Provide the (X, Y) coordinate of the cell's center where the given text is located.  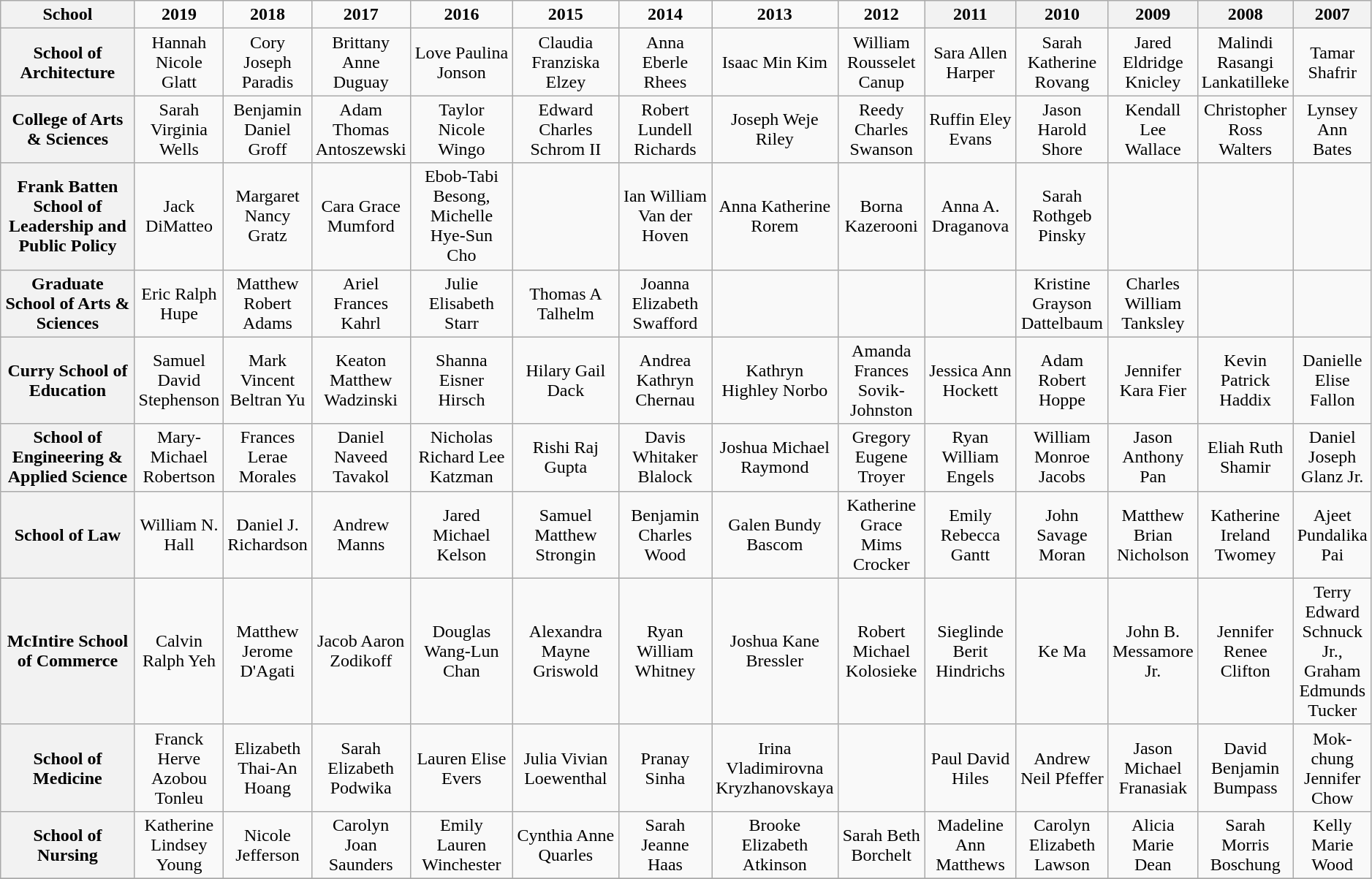
Alicia Marie Dean (1153, 845)
Joshua Kane Bressler (775, 651)
Davis Whitaker Blalock (665, 457)
Joseph Weje Riley (775, 129)
Borna Kazerooni (882, 216)
School of Architecture (67, 62)
Julie Elisabeth Starr (461, 303)
Andrea Kathryn Chernau (665, 380)
Jack DiMatteo (179, 216)
School (67, 15)
McIntire School of Commerce (67, 651)
Sarah Rothgeb Pinsky (1061, 216)
Hannah Nicole Glatt (179, 62)
School of Nursing (67, 845)
2012 (882, 15)
Charles William Tanksley (1153, 303)
Brittany Anne Duguay (361, 62)
2018 (268, 15)
Ariel Frances Kahrl (361, 303)
Lauren Elise Evers (461, 767)
Ryan William Engels (970, 457)
Cory Joseph Paradis (268, 62)
Sarah Morris Boschung (1246, 845)
Carolyn Joan Saunders (361, 845)
Irina Vladimirovna Kryzhanovskaya (775, 767)
Matthew Jerome D'Agati (268, 651)
Terry Edward Schnuck Jr., Graham Edmunds Tucker (1332, 651)
Matthew Brian Nicholson (1153, 535)
Sarah Katherine Rovang (1061, 62)
Cara Grace Mumford (361, 216)
William Rousselet Canup (882, 62)
Adam Robert Hoppe (1061, 380)
Christopher Ross Walters (1246, 129)
2016 (461, 15)
Thomas A Talhelm (566, 303)
Jennifer Kara Fier (1153, 380)
Emily Lauren Winchester (461, 845)
Sarah Virginia Wells (179, 129)
Claudia Franziska Elzey (566, 62)
2015 (566, 15)
Katherine Lindsey Young (179, 845)
Kathryn Highley Norbo (775, 380)
Hilary Gail Dack (566, 380)
Robert Lundell Richards (665, 129)
Shanna Eisner Hirsch (461, 380)
2017 (361, 15)
Anna Katherine Rorem (775, 216)
Andrew Manns (361, 535)
Julia Vivian Loewenthal (566, 767)
School of Law (67, 535)
Andrew Neil Pfeffer (1061, 767)
Sarah Beth Borchelt (882, 845)
Katherine Grace Mims Crocker (882, 535)
Kevin Patrick Haddix (1246, 380)
College of Arts & Sciences (67, 129)
Carolyn Elizabeth Lawson (1061, 845)
Alexandra Mayne Griswold (566, 651)
Nicole Jefferson (268, 845)
Mok-chung Jennifer Chow (1332, 767)
Graduate School of Arts & Sciences (67, 303)
Taylor Nicole Wingo (461, 129)
John B. Messamore Jr. (1153, 651)
Ian William Van der Hoven (665, 216)
David Benjamin Bumpass (1246, 767)
Nicholas Richard Lee Katzman (461, 457)
Danielle Elise Fallon (1332, 380)
Frank Batten School of Leadership and Public Policy (67, 216)
2013 (775, 15)
Jacob Aaron Zodikoff (361, 651)
Cynthia Anne Quarles (566, 845)
Jason Harold Shore (1061, 129)
Benjamin Charles Wood (665, 535)
Jared Eldridge Knicley (1153, 62)
Elizabeth Thai-An Hoang (268, 767)
Ruffin Eley Evans (970, 129)
Keaton Matthew Wadzinski (361, 380)
Frances Lerae Morales (268, 457)
Isaac Min Kim (775, 62)
Madeline Ann Matthews (970, 845)
Sarah Elizabeth Podwika (361, 767)
Sarah Jeanne Haas (665, 845)
Tamar Shafrir (1332, 62)
School of Medicine (67, 767)
Benjamin Daniel Groff (268, 129)
2014 (665, 15)
Samuel Matthew Strongin (566, 535)
Jared Michael Kelson (461, 535)
Pranay Sinha (665, 767)
2010 (1061, 15)
Mary-Michael Robertson (179, 457)
2009 (1153, 15)
Jennifer Renee Clifton (1246, 651)
Franck Herve Azobou Tonleu (179, 767)
Galen Bundy Bascom (775, 535)
Mark Vincent Beltran Yu (268, 380)
Calvin Ralph Yeh (179, 651)
Jason Anthony Pan (1153, 457)
Edward Charles Schrom II (566, 129)
Kristine Grayson Dattelbaum (1061, 303)
Emily Rebecca Gantt (970, 535)
2008 (1246, 15)
Ryan William Whitney (665, 651)
Adam Thomas Antoszewski (361, 129)
Robert Michael Kolosieke (882, 651)
Matthew Robert Adams (268, 303)
William Monroe Jacobs (1061, 457)
2011 (970, 15)
Joanna Elizabeth Swafford (665, 303)
Brooke Elizabeth Atkinson (775, 845)
Amanda Frances Sovik-Johnston (882, 380)
Eliah Ruth Shamir (1246, 457)
Sara Allen Harper (970, 62)
Gregory Eugene Troyer (882, 457)
Daniel Naveed Tavakol (361, 457)
Daniel J. Richardson (268, 535)
Daniel Joseph Glanz Jr. (1332, 457)
Eric Ralph Hupe (179, 303)
Lynsey Ann Bates (1332, 129)
Ebob-Tabi Besong, Michelle Hye-Sun Cho (461, 216)
Rishi Raj Gupta (566, 457)
William N. Hall (179, 535)
Paul David Hiles (970, 767)
Joshua Michael Raymond (775, 457)
Anna Eberle Rhees (665, 62)
Ke Ma (1061, 651)
Malindi Rasangi Lankatilleke (1246, 62)
Anna A. Draganova (970, 216)
Douglas Wang-Lun Chan (461, 651)
Kelly Marie Wood (1332, 845)
Jason Michael Franasiak (1153, 767)
2019 (179, 15)
Kendall Lee Wallace (1153, 129)
Sieglinde Berit Hindrichs (970, 651)
Ajeet Pundalika Pai (1332, 535)
Curry School of Education (67, 380)
2007 (1332, 15)
John Savage Moran (1061, 535)
Margaret Nancy Gratz (268, 216)
Katherine Ireland Twomey (1246, 535)
Jessica Ann Hockett (970, 380)
Reedy Charles Swanson (882, 129)
Love Paulina Jonson (461, 62)
Samuel David Stephenson (179, 380)
School of Engineering & Applied Science (67, 457)
